For the text-containing cell, return its midpoint in [X, Y] coordinate format. 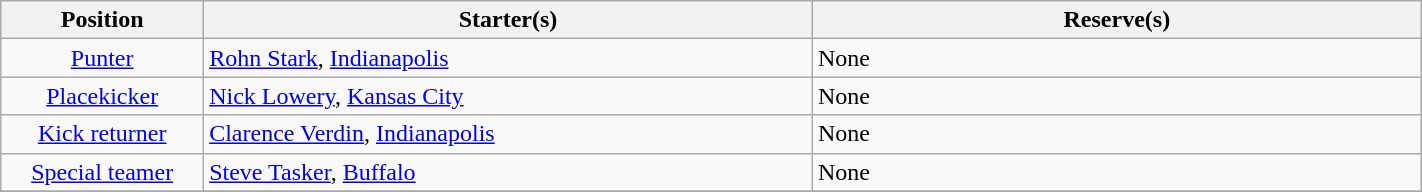
Nick Lowery, Kansas City [508, 96]
Rohn Stark, Indianapolis [508, 58]
Special teamer [102, 172]
Reserve(s) [1116, 20]
Clarence Verdin, Indianapolis [508, 134]
Placekicker [102, 96]
Starter(s) [508, 20]
Punter [102, 58]
Position [102, 20]
Kick returner [102, 134]
Steve Tasker, Buffalo [508, 172]
